Determine the [x, y] coordinate at the center of the cell enclosing the given text.  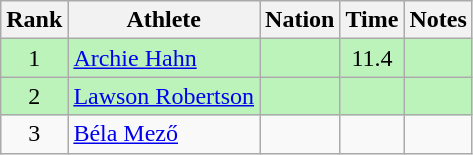
1 [34, 58]
Béla Mező [164, 134]
Nation [300, 20]
Notes [438, 20]
Archie Hahn [164, 58]
Rank [34, 20]
3 [34, 134]
Time [372, 20]
Athlete [164, 20]
11.4 [372, 58]
Lawson Robertson [164, 96]
2 [34, 96]
